Return the (X, Y) coordinate for the center point of the cell that contains the specified text.  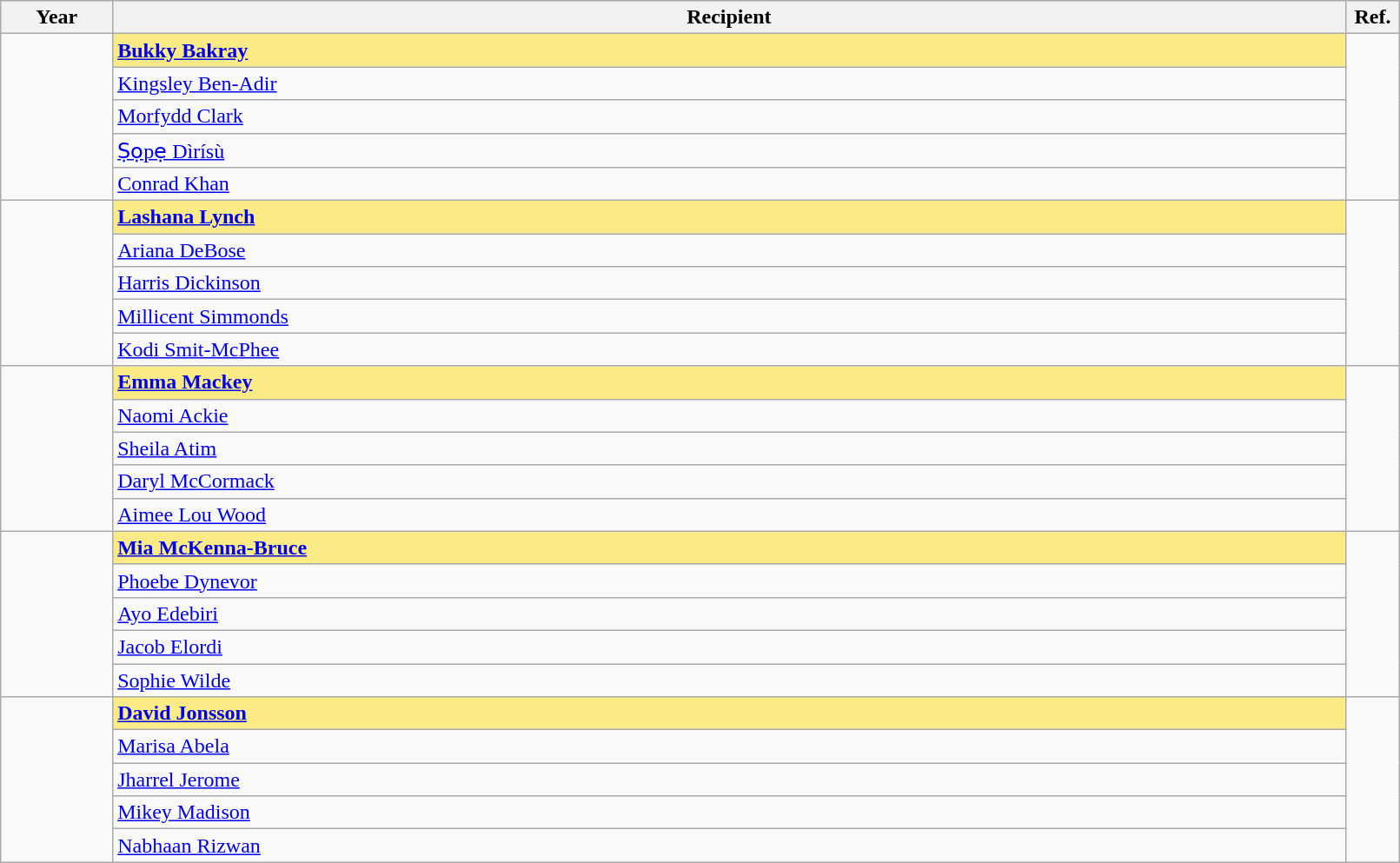
Recipient (729, 17)
Millicent Simmonds (729, 316)
Jacob Elordi (729, 647)
Conrad Khan (729, 184)
Emma Mackey (729, 382)
David Jonsson (729, 714)
Lashana Lynch (729, 217)
Nabhaan Rizwan (729, 846)
Bukky Bakray (729, 50)
Marisa Abela (729, 747)
Mikey Madison (729, 813)
Jharrel Jerome (729, 780)
Ref. (1373, 17)
Phoebe Dynevor (729, 581)
Year (57, 17)
Mia McKenna-Bruce (729, 548)
Ariana DeBose (729, 250)
Aimee Lou Wood (729, 514)
Kingsley Ben-Adir (729, 83)
Daryl McCormack (729, 481)
Kodi Smit-McPhee (729, 349)
Sheila Atim (729, 448)
Ayo Edebiri (729, 614)
Harris Dickinson (729, 283)
Naomi Ackie (729, 415)
Sophie Wilde (729, 680)
Ṣọpẹ Dìrísù (729, 150)
Morfydd Clark (729, 116)
